Output the [X, Y] coordinate of the center of the cell containing the given text.  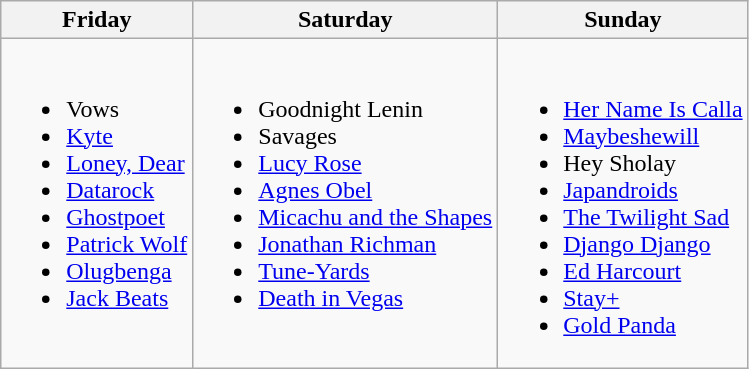
Sunday [623, 20]
Saturday [346, 20]
Goodnight LeninSavagesLucy RoseAgnes ObelMicachu and the ShapesJonathan RichmanTune-YardsDeath in Vegas [346, 204]
VowsKyteLoney, DearDatarockGhostpoetPatrick WolfOlugbengaJack Beats [97, 204]
Friday [97, 20]
Her Name Is CallaMaybeshewillHey SholayJapandroidsThe Twilight SadDjango DjangoEd HarcourtStay+Gold Panda [623, 204]
